Find where the given text appears and provide that cell's center as (X, Y) coordinate. 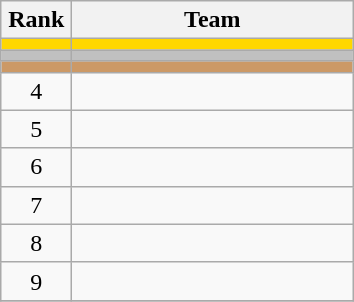
Team (212, 20)
4 (36, 91)
9 (36, 281)
Rank (36, 20)
6 (36, 167)
8 (36, 243)
5 (36, 129)
7 (36, 205)
